Detect which cell encompasses the target text, then output its (X, Y) center coordinate. 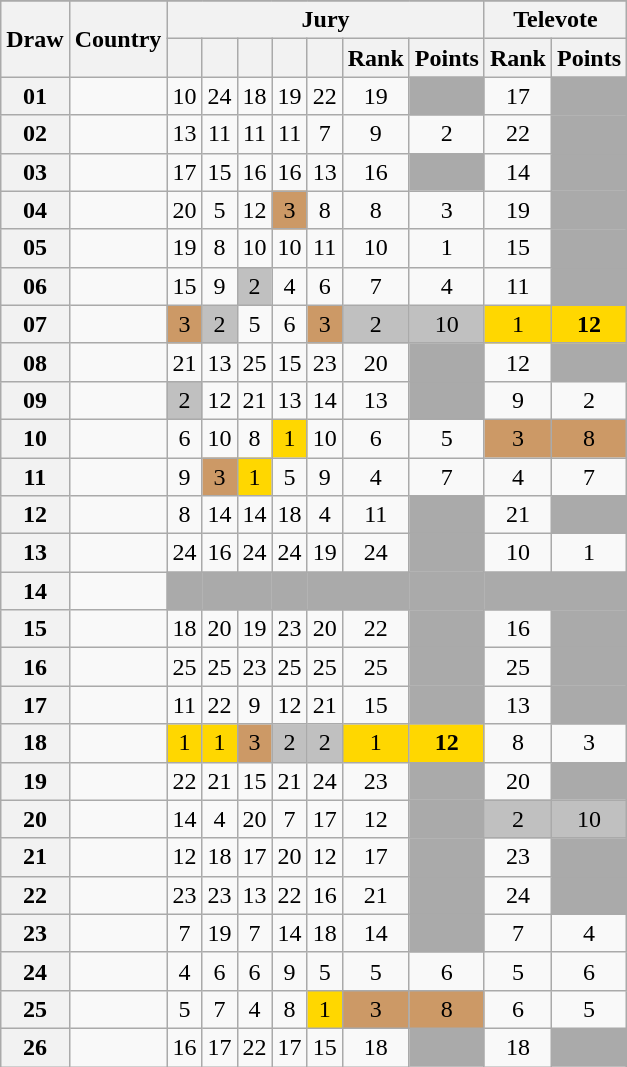
09 (35, 400)
Country (118, 39)
Televote (555, 20)
08 (35, 362)
02 (35, 134)
01 (35, 96)
03 (35, 172)
06 (35, 286)
07 (35, 324)
04 (35, 210)
26 (35, 1047)
05 (35, 248)
Draw (35, 39)
Jury (326, 20)
